Extract the [x, y] coordinate from the center of the cell holding the provided text.  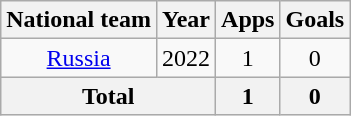
Apps [248, 20]
Total [108, 96]
Year [186, 20]
Russia [79, 58]
2022 [186, 58]
Goals [315, 20]
National team [79, 20]
